Extract the [X, Y] coordinate from the center of the cell holding the provided text.  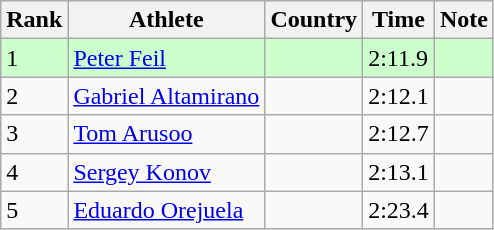
5 [34, 210]
Athlete [166, 20]
Note [464, 20]
2:12.7 [399, 134]
4 [34, 172]
2:13.1 [399, 172]
Tom Arusoo [166, 134]
2:11.9 [399, 58]
2:12.1 [399, 96]
1 [34, 58]
Gabriel Altamirano [166, 96]
Time [399, 20]
Eduardo Orejuela [166, 210]
Sergey Konov [166, 172]
Rank [34, 20]
Peter Feil [166, 58]
3 [34, 134]
2:23.4 [399, 210]
2 [34, 96]
Country [314, 20]
